Locate the cell with the specified text and output its (x, y) center coordinate. 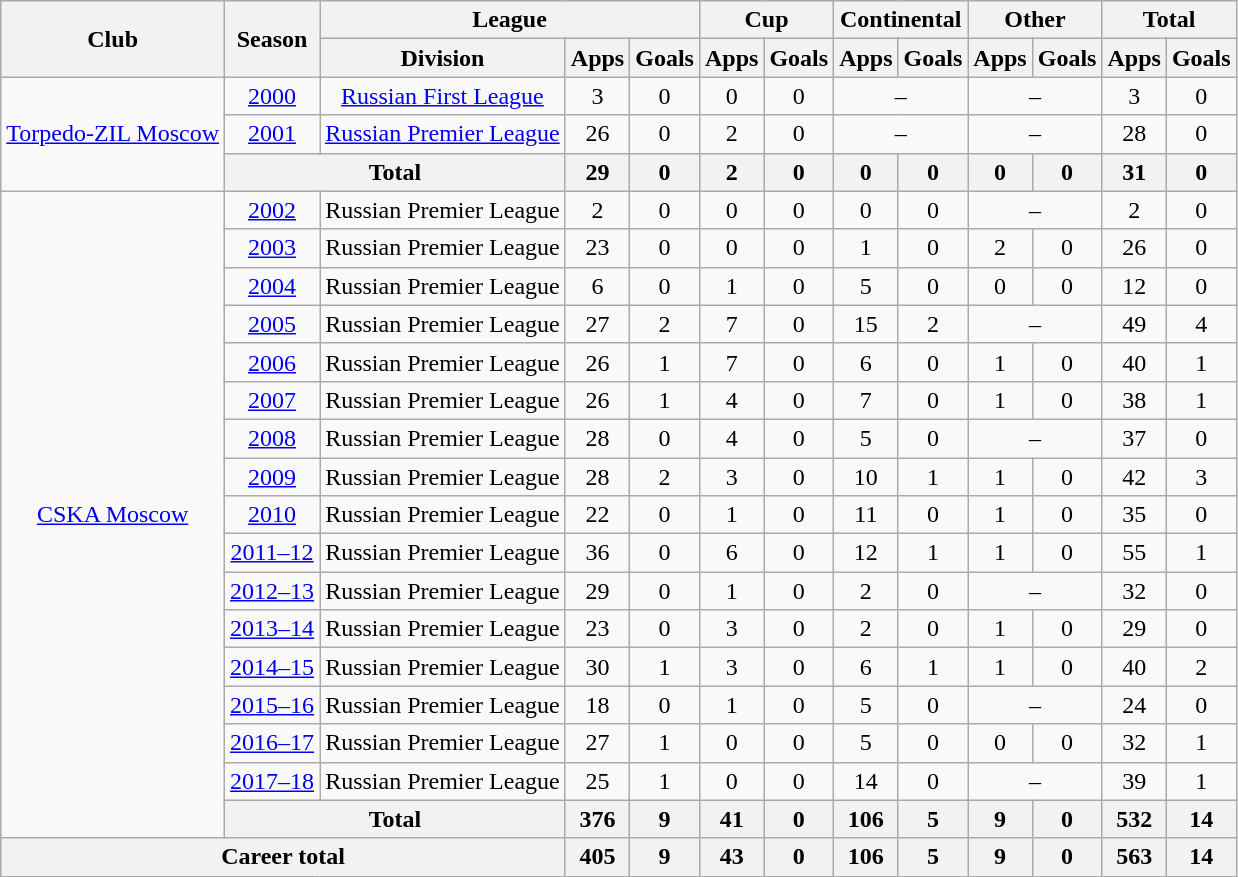
2014–15 (272, 667)
43 (731, 857)
42 (1134, 477)
38 (1134, 400)
2009 (272, 477)
24 (1134, 705)
11 (866, 515)
563 (1134, 857)
2016–17 (272, 743)
55 (1134, 553)
532 (1134, 819)
10 (866, 477)
31 (1134, 172)
Other (1035, 20)
2000 (272, 96)
2010 (272, 515)
49 (1134, 324)
League (510, 20)
2001 (272, 134)
Torpedo-ZIL Moscow (113, 134)
2012–13 (272, 591)
Division (443, 58)
25 (597, 781)
37 (1134, 438)
39 (1134, 781)
30 (597, 667)
Season (272, 39)
2017–18 (272, 781)
2004 (272, 286)
2007 (272, 400)
15 (866, 324)
Career total (284, 857)
Cup (766, 20)
405 (597, 857)
Continental (901, 20)
Russian First League (443, 96)
35 (1134, 515)
376 (597, 819)
2003 (272, 248)
2011–12 (272, 553)
2005 (272, 324)
2006 (272, 362)
Club (113, 39)
2015–16 (272, 705)
18 (597, 705)
22 (597, 515)
2002 (272, 210)
36 (597, 553)
2008 (272, 438)
2013–14 (272, 629)
CSKA Moscow (113, 514)
41 (731, 819)
